Provide the (X, Y) coordinate of the cell's center where the given text is located.  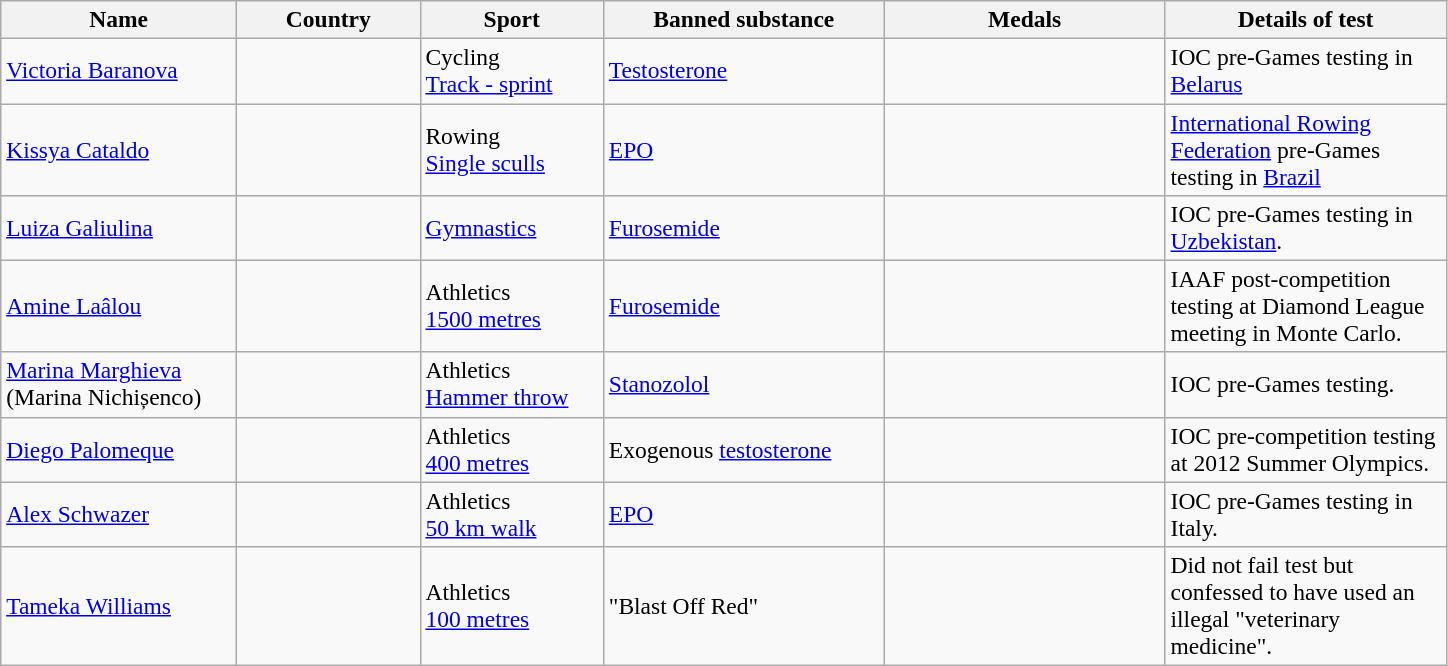
IOC pre-Games testing. (1306, 384)
Gymnastics (512, 228)
IAAF post-competition testing at Diamond League meeting in Monte Carlo. (1306, 306)
Athletics 400 metres (512, 450)
Tameka Williams (119, 606)
Country (328, 19)
Name (119, 19)
Exogenous testosterone (744, 450)
Stanozolol (744, 384)
Testosterone (744, 70)
Cycling Track - sprint (512, 70)
Sport (512, 19)
IOC pre-Games testing in Uzbekistan. (1306, 228)
International Rowing Federation pre-Games testing in Brazil (1306, 149)
Alex Schwazer (119, 514)
Medals (1024, 19)
Luiza Galiulina (119, 228)
IOC pre-competition testing at 2012 Summer Olympics. (1306, 450)
Banned substance (744, 19)
Marina Marghieva (Marina Nichișenco) (119, 384)
Amine Laâlou (119, 306)
Athletics Hammer throw (512, 384)
Rowing Single sculls (512, 149)
IOC pre-Games testing in Italy. (1306, 514)
Details of test (1306, 19)
Athletics 50 km walk (512, 514)
"Blast Off Red" (744, 606)
Did not fail test but confessed to have used an illegal "veterinary medicine". (1306, 606)
Athletics 100 metres (512, 606)
IOC pre-Games testing in Belarus (1306, 70)
Athletics 1500 metres (512, 306)
Kissya Cataldo (119, 149)
Victoria Baranova (119, 70)
Diego Palomeque (119, 450)
